Search for the cell housing the specified text and yield its (X, Y) center coordinate. 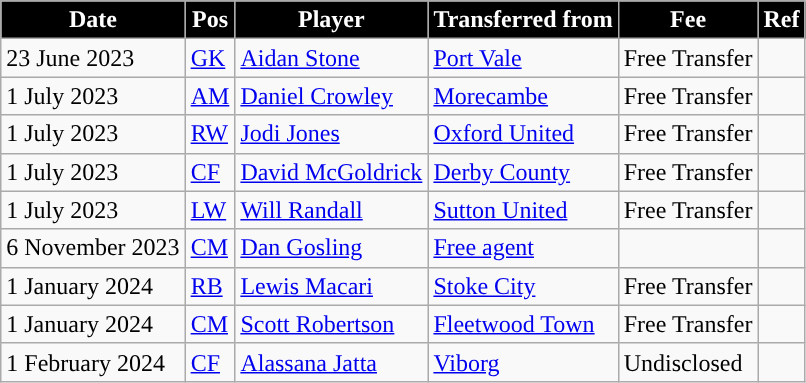
1 February 2024 (93, 362)
6 November 2023 (93, 248)
Port Vale (523, 58)
GK (210, 58)
David McGoldrick (332, 172)
LW (210, 210)
Will Randall (332, 210)
Player (332, 20)
Dan Gosling (332, 248)
Sutton United (523, 210)
Viborg (523, 362)
Daniel Crowley (332, 96)
Fleetwood Town (523, 324)
Transferred from (523, 20)
Undisclosed (688, 362)
Date (93, 20)
Scott Robertson (332, 324)
Oxford United (523, 134)
Free agent (523, 248)
Derby County (523, 172)
RB (210, 286)
RW (210, 134)
Pos (210, 20)
Alassana Jatta (332, 362)
Stoke City (523, 286)
Morecambe (523, 96)
Lewis Macari (332, 286)
Aidan Stone (332, 58)
Jodi Jones (332, 134)
Fee (688, 20)
AM (210, 96)
23 June 2023 (93, 58)
Ref (782, 20)
